Scan for the cell matching the given text and deliver its (x, y) coordinate at center. 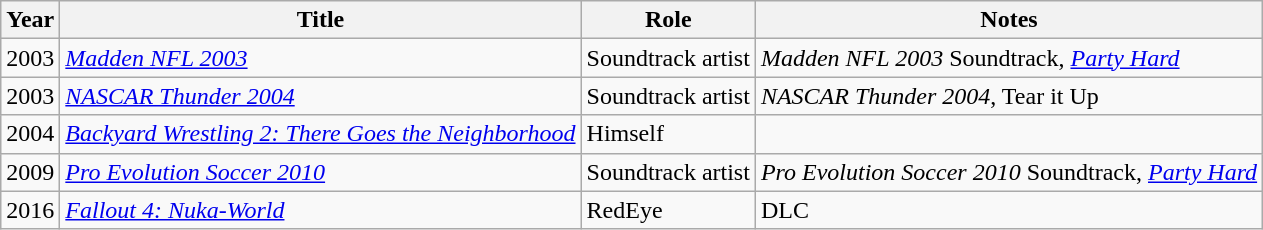
DLC (1008, 210)
NASCAR Thunder 2004 (320, 96)
2009 (30, 172)
RedEye (668, 210)
Himself (668, 134)
Fallout 4: Nuka-World (320, 210)
Pro Evolution Soccer 2010 (320, 172)
Madden NFL 2003 Soundtrack, Party Hard (1008, 58)
NASCAR Thunder 2004, Tear it Up (1008, 96)
Pro Evolution Soccer 2010 Soundtrack, Party Hard (1008, 172)
2004 (30, 134)
Backyard Wrestling 2: There Goes the Neighborhood (320, 134)
Role (668, 20)
Year (30, 20)
Madden NFL 2003 (320, 58)
Title (320, 20)
2016 (30, 210)
Notes (1008, 20)
